From the cell containing the given text, extract its center point as (X, Y) coordinate. 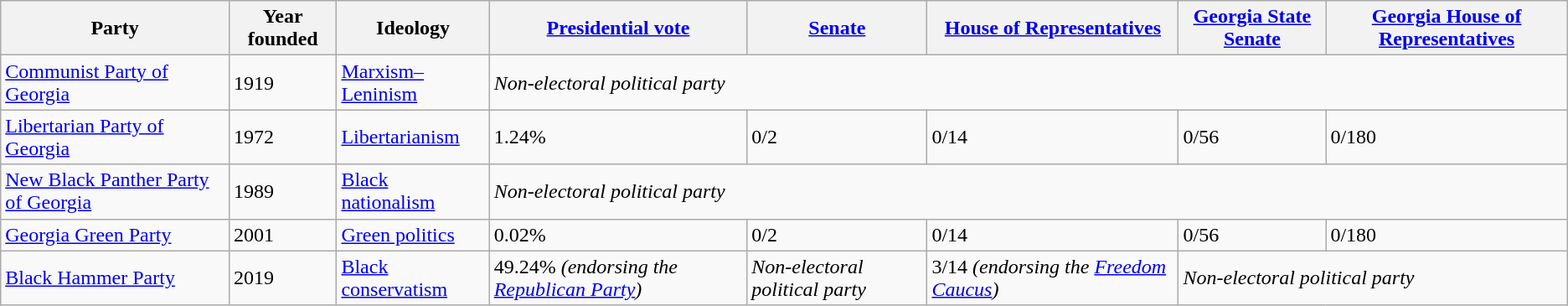
Presidential vote (618, 29)
Senate (838, 29)
2001 (282, 235)
1989 (282, 191)
House of Representatives (1053, 29)
Year founded (282, 29)
Libertarianism (413, 137)
Ideology (413, 29)
Communist Party of Georgia (116, 82)
Black nationalism (413, 191)
0.02% (618, 235)
1972 (282, 137)
1.24% (618, 137)
New Black Panther Party of Georgia (116, 191)
Party (116, 29)
3/14 (endorsing the Freedom Caucus) (1053, 278)
2019 (282, 278)
49.24% (endorsing the Republican Party) (618, 278)
Black Hammer Party (116, 278)
Libertarian Party of Georgia (116, 137)
Georgia House of Representatives (1447, 29)
Green politics (413, 235)
Black conservatism (413, 278)
Marxism–Leninism (413, 82)
Georgia State Senate (1252, 29)
Georgia Green Party (116, 235)
1919 (282, 82)
